Detect which cell encompasses the target text, then output its [x, y] center coordinate. 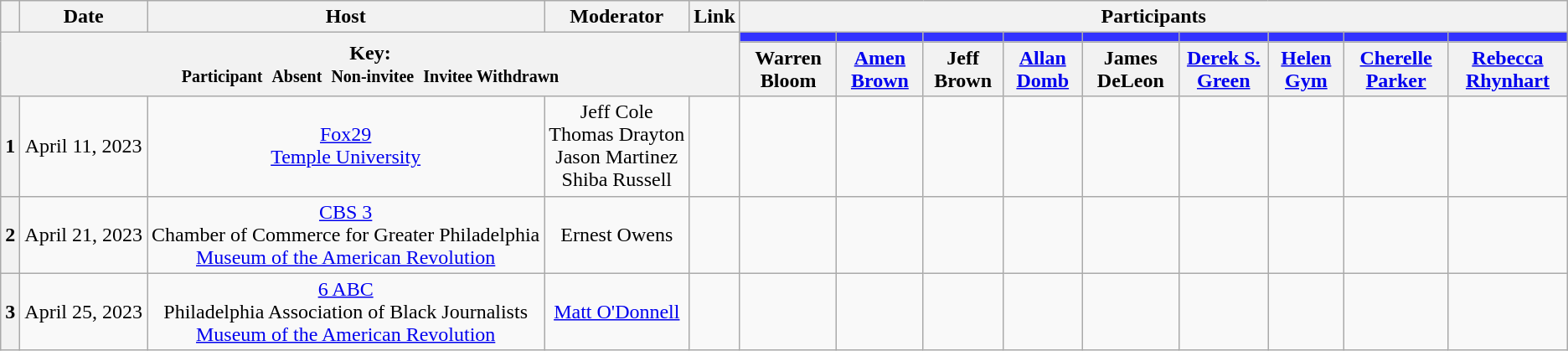
April 11, 2023 [84, 146]
Host [346, 17]
Amen Brown [879, 69]
Warren Bloom [788, 69]
2 [10, 235]
Matt O'Donnell [616, 312]
April 25, 2023 [84, 312]
3 [10, 312]
Moderator [616, 17]
Ernest Owens [616, 235]
Jeff Brown [963, 69]
6 ABCPhiladelphia Association of Black JournalistsMuseum of the American Revolution [346, 312]
Key: Participant Absent Non-invitee Invitee Withdrawn [370, 65]
CBS 3Chamber of Commerce for Greater PhiladelphiaMuseum of the American Revolution [346, 235]
Date [84, 17]
Fox29Temple University [346, 146]
April 21, 2023 [84, 235]
James DeLeon [1131, 69]
Allan Domb [1042, 69]
Helen Gym [1307, 69]
Participants [1153, 17]
Derek S. Green [1223, 69]
1 [10, 146]
Rebecca Rhynhart [1508, 69]
Cherelle Parker [1396, 69]
Jeff ColeThomas DraytonJason MartinezShiba Russell [616, 146]
Link [714, 17]
